Detect which cell encompasses the target text, then output its (X, Y) center coordinate. 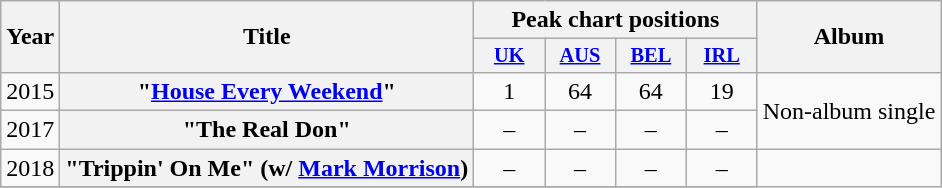
"House Every Weekend" (267, 91)
BEL (650, 56)
Year (30, 37)
Title (267, 37)
"Trippin' On Me" (w/ Mark Morrison) (267, 168)
19 (722, 91)
Non-album single (849, 110)
2017 (30, 130)
"The Real Don" (267, 130)
1 (510, 91)
2018 (30, 168)
UK (510, 56)
Album (849, 37)
2015 (30, 91)
Peak chart positions (616, 20)
AUS (580, 56)
IRL (722, 56)
